Output the [X, Y] coordinate of the center of the cell containing the given text.  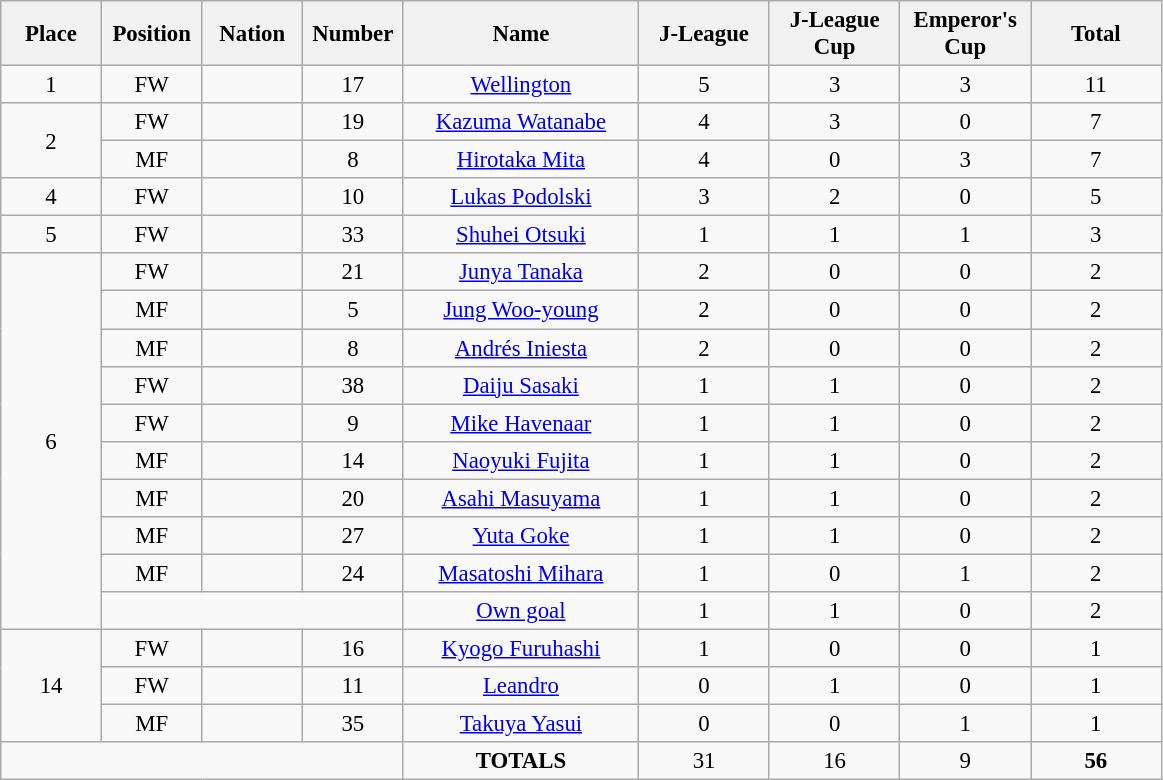
6 [52, 442]
Number [354, 34]
33 [354, 235]
Hirotaka Mita [521, 160]
Masatoshi Mihara [521, 573]
Yuta Goke [521, 536]
J-League [704, 34]
Junya Tanaka [521, 273]
20 [354, 498]
27 [354, 536]
56 [1096, 761]
Takuya Yasui [521, 724]
38 [354, 385]
10 [354, 197]
Nation [252, 34]
Kyogo Furuhashi [521, 648]
35 [354, 724]
Asahi Masuyama [521, 498]
Total [1096, 34]
Emperor's Cup [966, 34]
31 [704, 761]
Shuhei Otsuki [521, 235]
Wellington [521, 85]
Position [152, 34]
Daiju Sasaki [521, 385]
24 [354, 573]
Leandro [521, 686]
Naoyuki Fujita [521, 460]
Kazuma Watanabe [521, 122]
J-League Cup [834, 34]
Place [52, 34]
Lukas Podolski [521, 197]
Own goal [521, 611]
19 [354, 122]
21 [354, 273]
Name [521, 34]
TOTALS [521, 761]
17 [354, 85]
Jung Woo-young [521, 310]
Andrés Iniesta [521, 348]
Mike Havenaar [521, 423]
